Detect which cell encompasses the target text, then output its (x, y) center coordinate. 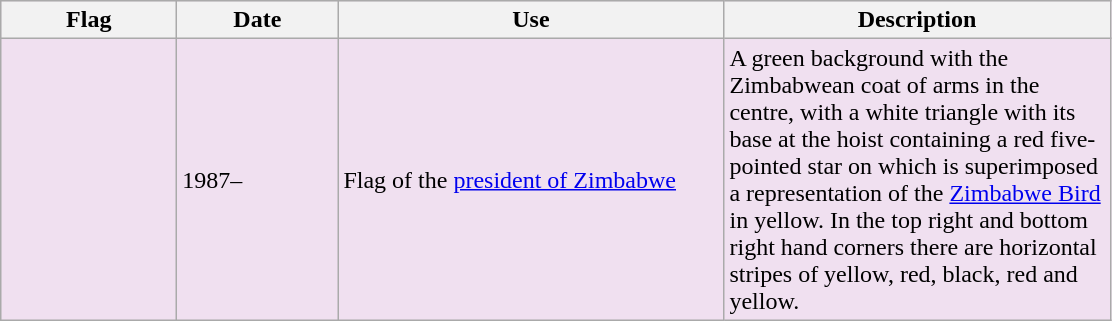
Description (917, 20)
Use (531, 20)
Date (258, 20)
Flag (89, 20)
1987– (258, 180)
Flag of the president of Zimbabwe (531, 180)
